From the cell containing the given text, extract its center point as (x, y) coordinate. 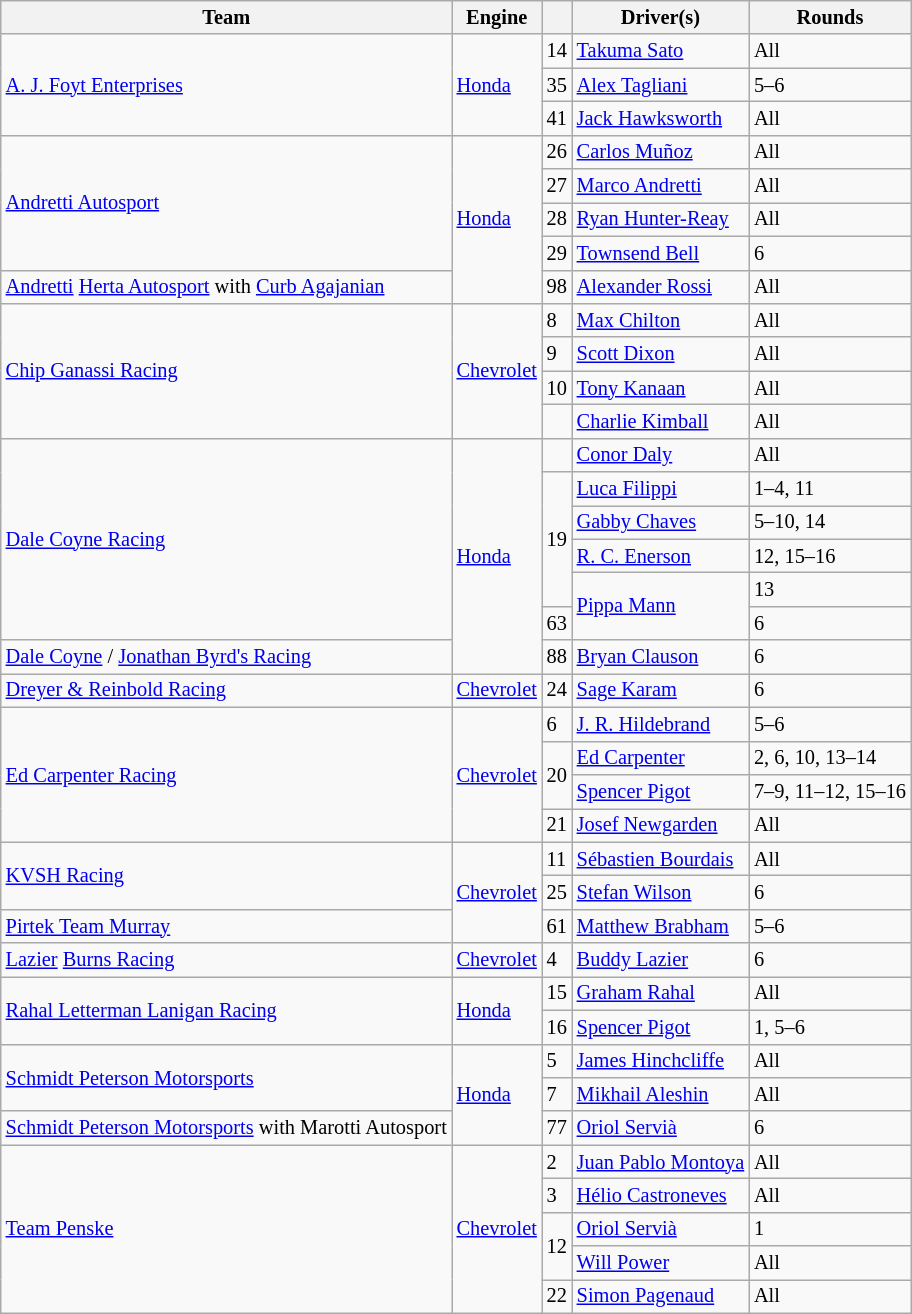
25 (557, 892)
Juan Pablo Montoya (660, 1162)
5 (557, 1061)
Engine (497, 17)
98 (557, 287)
26 (557, 152)
Gabby Chaves (660, 522)
Ed Carpenter Racing (226, 774)
Graham Rahal (660, 993)
Will Power (660, 1263)
14 (557, 51)
Andretti Herta Autosport with Curb Agajanian (226, 287)
KVSH Racing (226, 876)
Schmidt Peterson Motorsports (226, 1078)
Simon Pagenaud (660, 1296)
9 (557, 354)
10 (557, 388)
A. J. Foyt Enterprises (226, 84)
20 (557, 774)
1 (830, 1229)
Sage Karam (660, 690)
Driver(s) (660, 17)
Luca Filippi (660, 489)
19 (557, 540)
Pippa Mann (660, 606)
Stefan Wilson (660, 892)
Dale Coyne Racing (226, 539)
24 (557, 690)
5–10, 14 (830, 522)
Andretti Autosport (226, 202)
Buddy Lazier (660, 960)
Lazier Burns Racing (226, 960)
Rahal Letterman Lanigan Racing (226, 1010)
12, 15–16 (830, 556)
63 (557, 623)
7–9, 11–12, 15–16 (830, 791)
35 (557, 85)
Charlie Kimball (660, 421)
4 (557, 960)
Mikhail Aleshin (660, 1094)
Dreyer & Reinbold Racing (226, 690)
Jack Hawksworth (660, 118)
Scott Dixon (660, 354)
Alexander Rossi (660, 287)
22 (557, 1296)
Chip Ganassi Racing (226, 370)
Ryan Hunter-Reay (660, 219)
Pirtek Team Murray (226, 926)
Max Chilton (660, 320)
28 (557, 219)
21 (557, 825)
Conor Daly (660, 455)
J. R. Hildebrand (660, 724)
88 (557, 657)
1, 5–6 (830, 1027)
Townsend Bell (660, 253)
1–4, 11 (830, 489)
12 (557, 1246)
Takuma Sato (660, 51)
Ed Carpenter (660, 758)
13 (830, 589)
Rounds (830, 17)
Tony Kanaan (660, 388)
Josef Newgarden (660, 825)
Dale Coyne / Jonathan Byrd's Racing (226, 657)
8 (557, 320)
Matthew Brabham (660, 926)
2 (557, 1162)
Hélio Castroneves (660, 1195)
R. C. Enerson (660, 556)
2, 6, 10, 13–14 (830, 758)
Team (226, 17)
11 (557, 859)
Sébastien Bourdais (660, 859)
Bryan Clauson (660, 657)
41 (557, 118)
Marco Andretti (660, 186)
Alex Tagliani (660, 85)
James Hinchcliffe (660, 1061)
61 (557, 926)
Team Penske (226, 1229)
27 (557, 186)
29 (557, 253)
Carlos Muñoz (660, 152)
16 (557, 1027)
Schmidt Peterson Motorsports with Marotti Autosport (226, 1128)
15 (557, 993)
77 (557, 1128)
7 (557, 1094)
3 (557, 1195)
